Capture the cell that displays the provided text and extract its (x, y) central coordinate. 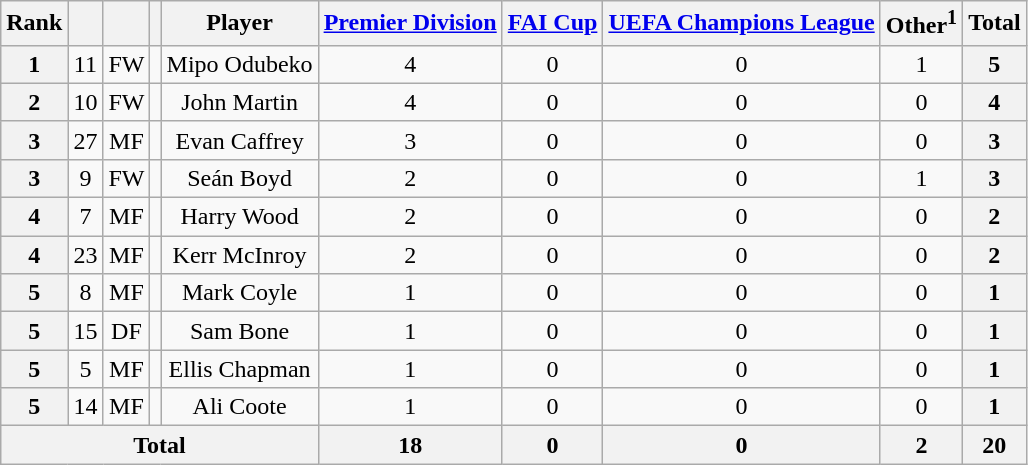
Ellis Chapman (240, 369)
10 (86, 102)
Mark Coyle (240, 293)
14 (86, 407)
9 (86, 178)
Player (240, 24)
8 (86, 293)
Evan Caffrey (240, 140)
Rank (34, 24)
Mipo Odubeko (240, 64)
27 (86, 140)
Kerr McInroy (240, 255)
15 (86, 331)
FAI Cup (552, 24)
23 (86, 255)
UEFA Champions League (742, 24)
DF (126, 331)
Seán Boyd (240, 178)
11 (86, 64)
7 (86, 217)
John Martin (240, 102)
18 (410, 445)
Premier Division (410, 24)
Other1 (921, 24)
Sam Bone (240, 331)
20 (995, 445)
Harry Wood (240, 217)
Ali Coote (240, 407)
